From the cell containing the given text, extract its center point as [X, Y] coordinate. 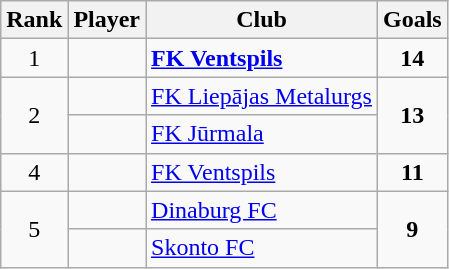
14 [412, 58]
Club [262, 20]
4 [34, 172]
11 [412, 172]
FK Jūrmala [262, 134]
Goals [412, 20]
Rank [34, 20]
5 [34, 229]
Dinaburg FC [262, 210]
1 [34, 58]
13 [412, 115]
2 [34, 115]
Skonto FC [262, 248]
9 [412, 229]
Player [107, 20]
FK Liepājas Metalurgs [262, 96]
